Locate the cell with the specified text and output its (x, y) center coordinate. 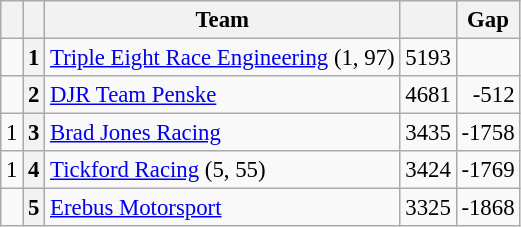
4 (34, 170)
3 (34, 133)
Triple Eight Race Engineering (1, 97) (222, 58)
-1868 (488, 208)
Gap (488, 20)
3424 (428, 170)
-512 (488, 95)
DJR Team Penske (222, 95)
3325 (428, 208)
2 (34, 95)
Brad Jones Racing (222, 133)
3435 (428, 133)
Tickford Racing (5, 55) (222, 170)
5193 (428, 58)
5 (34, 208)
Erebus Motorsport (222, 208)
-1769 (488, 170)
Team (222, 20)
4681 (428, 95)
-1758 (488, 133)
